Extract the (x, y) coordinate from the center of the cell holding the provided text.  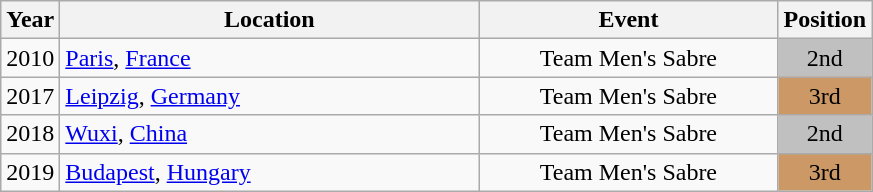
2010 (30, 58)
2018 (30, 134)
Wuxi, China (270, 134)
2017 (30, 96)
Year (30, 20)
Leipzig, Germany (270, 96)
Paris, France (270, 58)
Budapest, Hungary (270, 172)
Position (825, 20)
2019 (30, 172)
Event (628, 20)
Location (270, 20)
